Determine the (X, Y) coordinate at the center of the cell enclosing the given text.  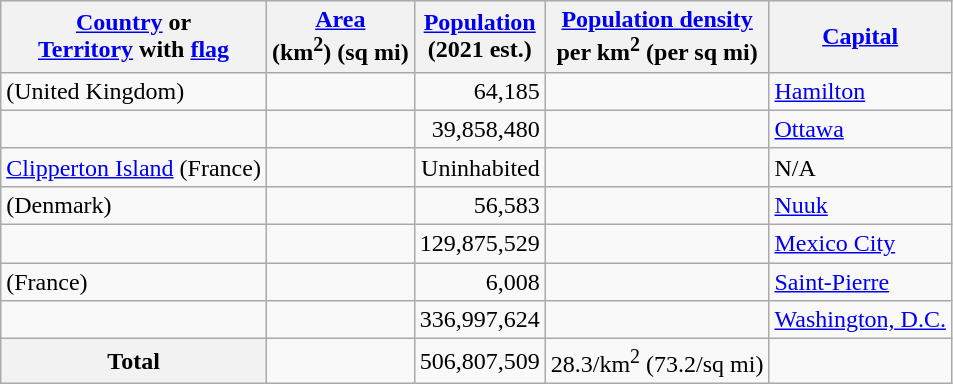
Population(2021 est.) (480, 37)
56,583 (480, 205)
Clipperton Island (France) (134, 167)
Mexico City (860, 244)
Nuuk (860, 205)
(France) (134, 282)
Population densityper km2 (per sq mi) (657, 37)
Ottawa (860, 129)
28.3/km2 (73.2/sq mi) (657, 362)
336,997,624 (480, 320)
(United Kingdom) (134, 91)
Hamilton (860, 91)
64,185 (480, 91)
129,875,529 (480, 244)
Uninhabited (480, 167)
39,858,480 (480, 129)
N/A (860, 167)
506,807,509 (480, 362)
Capital (860, 37)
Washington, D.C. (860, 320)
6,008 (480, 282)
Total (134, 362)
Area(km2) (sq mi) (340, 37)
(Denmark) (134, 205)
Country orTerritory with flag (134, 37)
Saint-Pierre (860, 282)
